Detect which cell encompasses the target text, then output its [X, Y] center coordinate. 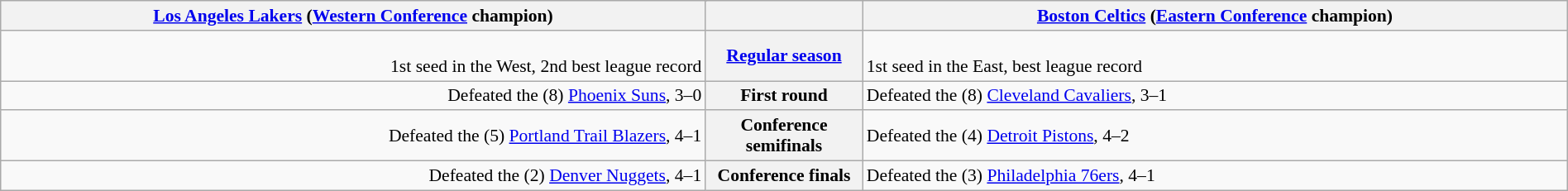
Conference semifinals [784, 136]
Defeated the (8) Phoenix Suns, 3–0 [354, 96]
1st seed in the East, best league record [1216, 56]
Boston Celtics (Eastern Conference champion) [1216, 16]
First round [784, 96]
Defeated the (5) Portland Trail Blazers, 4–1 [354, 136]
1st seed in the West, 2nd best league record [354, 56]
Conference finals [784, 176]
Defeated the (4) Detroit Pistons, 4–2 [1216, 136]
Defeated the (2) Denver Nuggets, 4–1 [354, 176]
Defeated the (8) Cleveland Cavaliers, 3–1 [1216, 96]
Los Angeles Lakers (Western Conference champion) [354, 16]
Defeated the (3) Philadelphia 76ers, 4–1 [1216, 176]
Regular season [784, 56]
